For the text-containing cell, return its midpoint in [x, y] coordinate format. 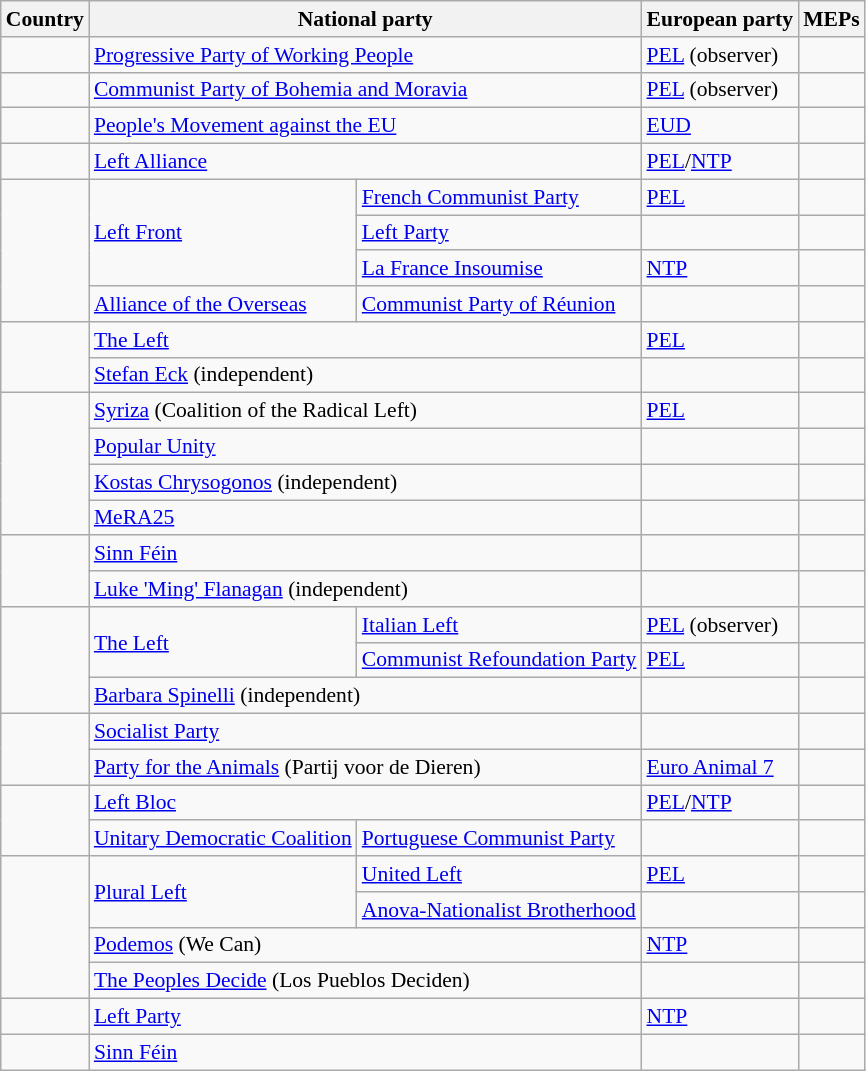
French Communist Party [500, 197]
Communist Party of Bohemia and Moravia [366, 90]
The Peoples Decide (Los Pueblos Deciden) [366, 981]
MEPs [831, 19]
Portuguese Communist Party [500, 839]
Kostas Chrysogonos (independent) [366, 482]
Popular Unity [366, 447]
Communist Party of Réunion [500, 304]
Podemos (We Can) [366, 945]
Socialist Party [366, 732]
Unitary Democratic Coalition [223, 839]
EUD [720, 126]
Italian Left [500, 625]
Plural Left [223, 892]
Left Alliance [366, 162]
Alliance of the Overseas [223, 304]
United Left [500, 874]
Barbara Spinelli (independent) [366, 696]
Communist Refoundation Party [500, 660]
Left Bloc [366, 803]
National party [366, 19]
Left Front [223, 232]
Euro Animal 7 [720, 767]
MeRA25 [366, 518]
People's Movement against the EU [366, 126]
Syriza (Coalition of the Radical Left) [366, 411]
La France Insoumise [500, 269]
Progressive Party of Working People [366, 55]
Stefan Eck (independent) [366, 375]
European party [720, 19]
Anova-Nationalist Brotherhood [500, 910]
Luke 'Ming' Flanagan (independent) [366, 589]
Country [45, 19]
Party for the Animals (Partij voor de Dieren) [366, 767]
